Pinpoint the cell where the given text exists, returning its (X, Y) midpoint coordinate. 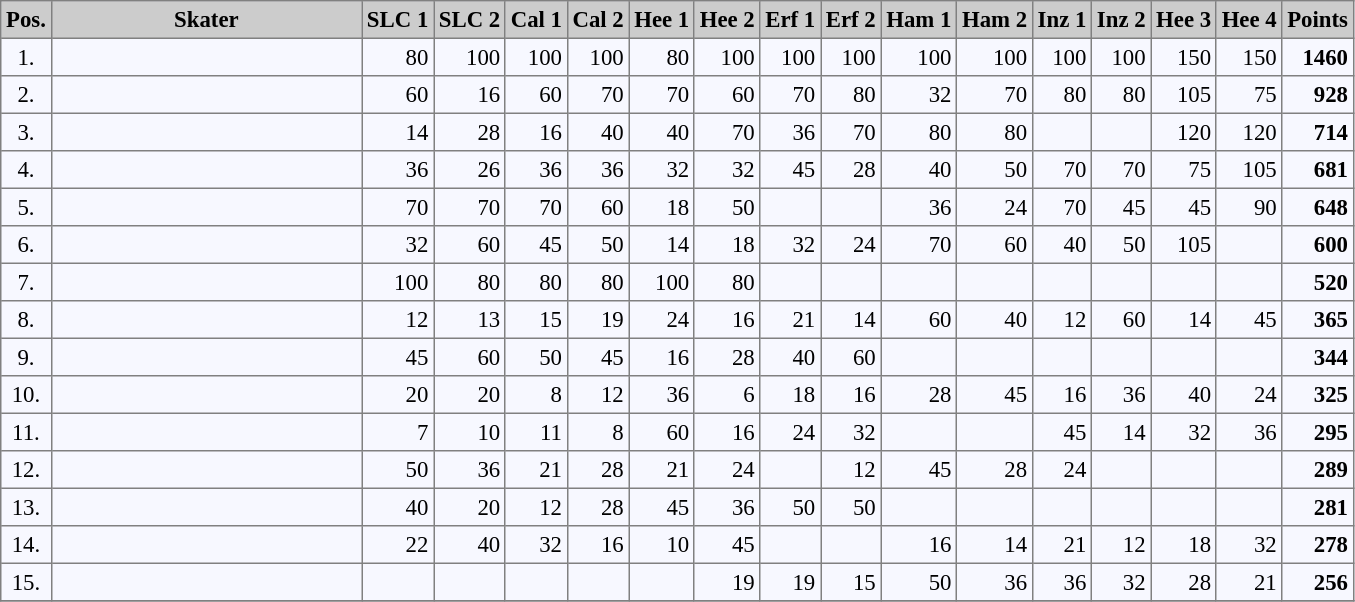
344 (1318, 357)
13 (470, 320)
Inz 1 (1062, 20)
1460 (1318, 57)
6. (26, 245)
256 (1318, 582)
Hee 1 (662, 20)
681 (1318, 170)
90 (1249, 207)
278 (1318, 545)
648 (1318, 207)
11 (536, 432)
14. (26, 545)
Erf 2 (850, 20)
22 (398, 545)
9. (26, 357)
8. (26, 320)
365 (1318, 320)
4. (26, 170)
7. (26, 282)
600 (1318, 245)
11. (26, 432)
SLC 1 (398, 20)
7 (398, 432)
12. (26, 470)
6 (727, 395)
281 (1318, 507)
5. (26, 207)
Inz 2 (1122, 20)
Ham 2 (995, 20)
Pos. (26, 20)
Ham 1 (919, 20)
Cal 2 (598, 20)
928 (1318, 95)
10. (26, 395)
Skater (206, 20)
13. (26, 507)
520 (1318, 282)
3. (26, 132)
714 (1318, 132)
Points (1318, 20)
15. (26, 582)
Erf 1 (790, 20)
Hee 4 (1249, 20)
2. (26, 95)
Hee 2 (727, 20)
289 (1318, 470)
26 (470, 170)
SLC 2 (470, 20)
Hee 3 (1184, 20)
325 (1318, 395)
1. (26, 57)
295 (1318, 432)
Cal 1 (536, 20)
